Locate the cell with the specified text and output its (x, y) center coordinate. 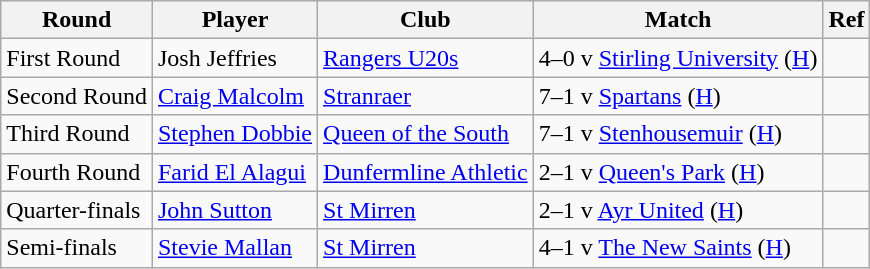
4–0 v Stirling University (H) (678, 58)
Match (678, 20)
Player (234, 20)
Quarter-finals (77, 210)
Farid El Alagui (234, 172)
Club (426, 20)
Round (77, 20)
2–1 v Queen's Park (H) (678, 172)
2–1 v Ayr United (H) (678, 210)
Ref (846, 20)
First Round (77, 58)
Second Round (77, 96)
Stranraer (426, 96)
7–1 v Spartans (H) (678, 96)
4–1 v The New Saints (H) (678, 248)
Queen of the South (426, 134)
Craig Malcolm (234, 96)
Stephen Dobbie (234, 134)
7–1 v Stenhousemuir (H) (678, 134)
Fourth Round (77, 172)
Semi-finals (77, 248)
Josh Jeffries (234, 58)
Stevie Mallan (234, 248)
Third Round (77, 134)
John Sutton (234, 210)
Rangers U20s (426, 58)
Dunfermline Athletic (426, 172)
